Pinpoint the cell where the given text exists, returning its (X, Y) midpoint coordinate. 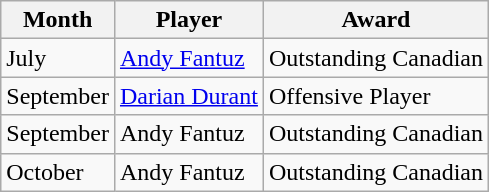
Month (58, 20)
July (58, 58)
Offensive Player (376, 96)
October (58, 172)
Darian Durant (188, 96)
Award (376, 20)
Player (188, 20)
